Detect which cell encompasses the target text, then output its (x, y) center coordinate. 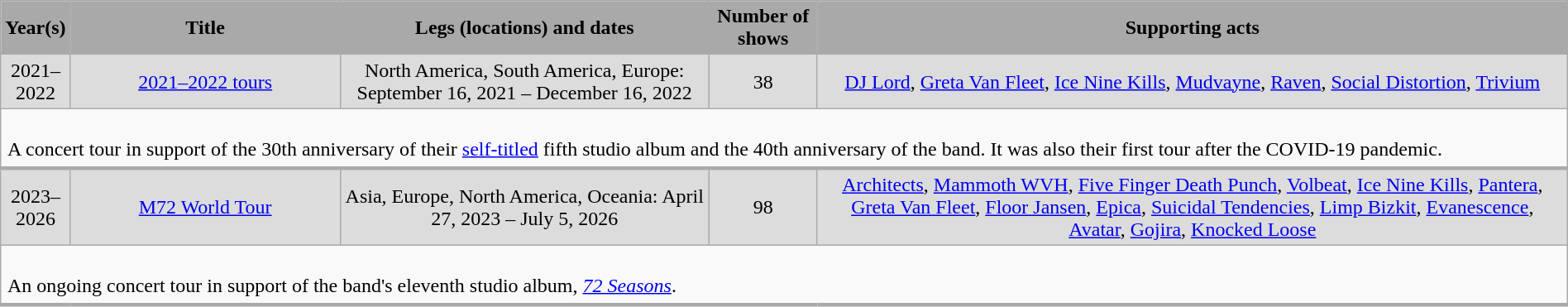
2021–2022 tours (205, 81)
2021–2022 (36, 81)
Title (205, 28)
Supporting acts (1193, 28)
38 (762, 81)
Year(s) (36, 28)
2023–2026 (36, 207)
M72 World Tour (205, 207)
Legs (locations) and dates (524, 28)
North America, South America, Europe: September 16, 2021 – December 16, 2022 (524, 81)
98 (762, 207)
DJ Lord, Greta Van Fleet, Ice Nine Kills, Mudvayne, Raven, Social Distortion, Trivium (1193, 81)
Number ofshows (762, 28)
An ongoing concert tour in support of the band's eleventh studio album, 72 Seasons. (784, 275)
Asia, Europe, North America, Oceania: April 27, 2023 – July 5, 2026 (524, 207)
